Scan for the cell matching the given text and deliver its (X, Y) coordinate at center. 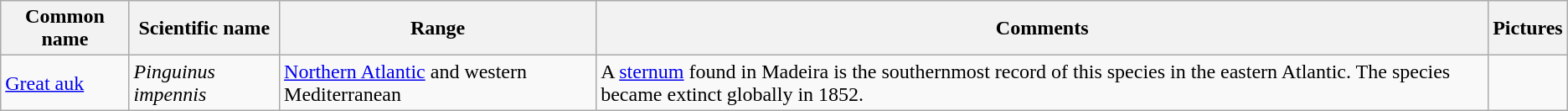
Scientific name (204, 29)
Pictures (1528, 29)
Common name (65, 29)
A sternum found in Madeira is the southernmost record of this species in the eastern Atlantic. The species became extinct globally in 1852. (1042, 82)
Great auk (65, 82)
Comments (1042, 29)
Pinguinus impennis (204, 82)
Northern Atlantic and western Mediterranean (438, 82)
Range (438, 29)
